Scan for the cell matching the given text and deliver its [x, y] coordinate at center. 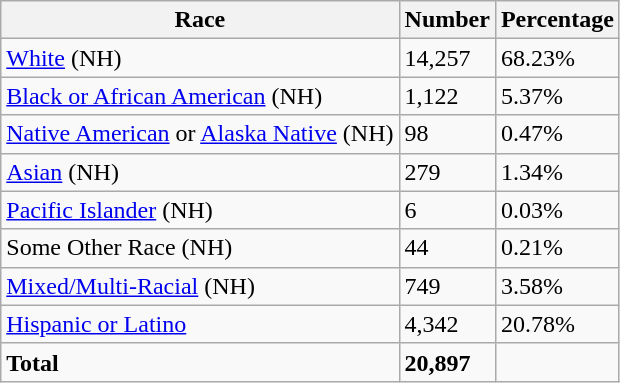
749 [447, 286]
Mixed/Multi-Racial (NH) [200, 286]
Percentage [557, 20]
20.78% [557, 324]
98 [447, 134]
Native American or Alaska Native (NH) [200, 134]
Some Other Race (NH) [200, 248]
3.58% [557, 286]
1,122 [447, 96]
68.23% [557, 58]
Hispanic or Latino [200, 324]
279 [447, 172]
Race [200, 20]
1.34% [557, 172]
6 [447, 210]
14,257 [447, 58]
Total [200, 362]
Pacific Islander (NH) [200, 210]
4,342 [447, 324]
Asian (NH) [200, 172]
0.47% [557, 134]
44 [447, 248]
Black or African American (NH) [200, 96]
0.21% [557, 248]
White (NH) [200, 58]
0.03% [557, 210]
Number [447, 20]
20,897 [447, 362]
5.37% [557, 96]
